Scan for the cell matching the given text and deliver its (x, y) coordinate at center. 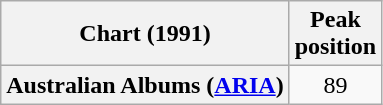
Australian Albums (ARIA) (145, 85)
89 (335, 85)
Peakposition (335, 34)
Chart (1991) (145, 34)
